Return [x, y] of the center of cell containing provided text 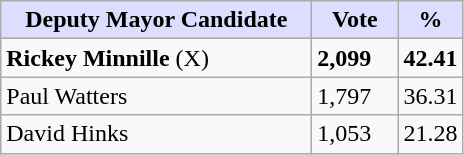
Vote [355, 20]
1,797 [355, 96]
42.41 [430, 58]
1,053 [355, 134]
David Hinks [156, 134]
Paul Watters [156, 96]
Rickey Minnille (X) [156, 58]
2,099 [355, 58]
36.31 [430, 96]
% [430, 20]
Deputy Mayor Candidate [156, 20]
21.28 [430, 134]
